Extract the [X, Y] coordinate from the center of the cell holding the provided text.  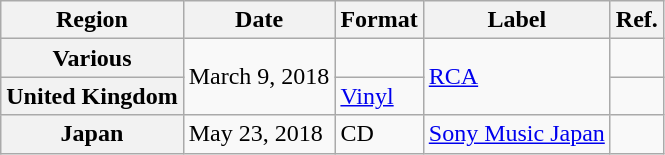
Label [516, 20]
Format [379, 20]
Region [92, 20]
Date [259, 20]
CD [379, 134]
United Kingdom [92, 96]
Various [92, 58]
Japan [92, 134]
March 9, 2018 [259, 77]
Vinyl [379, 96]
RCA [516, 77]
Sony Music Japan [516, 134]
May 23, 2018 [259, 134]
Ref. [636, 20]
